From the cell containing the given text, extract its center point as (x, y) coordinate. 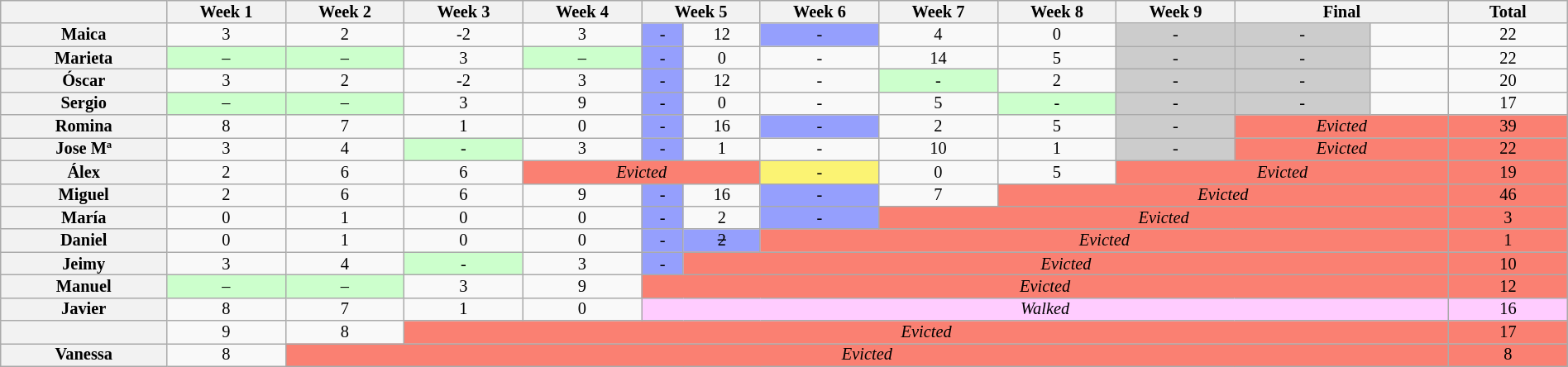
Romina (84, 126)
Week 8 (1057, 12)
Walked (1045, 309)
Álex (84, 172)
Final (1341, 12)
19 (1508, 172)
Javier (84, 309)
Miguel (84, 195)
Week 2 (345, 12)
Week 1 (227, 12)
Week 5 (701, 12)
Daniel (84, 241)
14 (939, 58)
Vanessa (84, 355)
Marieta (84, 58)
Óscar (84, 80)
Week 6 (820, 12)
Total (1508, 12)
Sergio (84, 103)
María (84, 217)
Week 9 (1176, 12)
Week 3 (464, 12)
Maica (84, 35)
20 (1508, 80)
39 (1508, 126)
Week 7 (939, 12)
46 (1508, 195)
Jeimy (84, 264)
Manuel (84, 286)
Jose Mª (84, 149)
Week 4 (582, 12)
